Identify which cell holds the provided text, then report its [x, y] central coordinate. 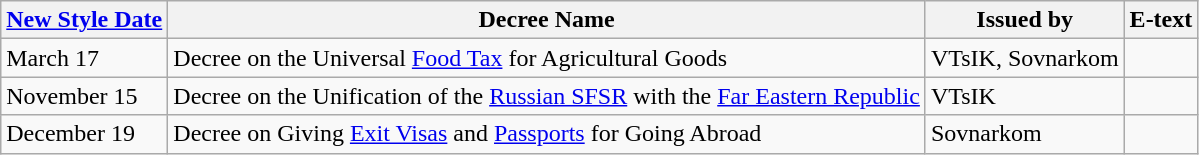
November 15 [84, 96]
December 19 [84, 134]
VTsIK, Sovnarkom [1024, 58]
Sovnarkom [1024, 134]
Decree on the Unification of the Russian SFSR with the Far Eastern Republic [547, 96]
Decree on Giving Exit Visas and Passports for Going Abroad [547, 134]
E-text [1161, 20]
Issued by [1024, 20]
March 17 [84, 58]
Decree on the Universal Food Tax for Agricultural Goods [547, 58]
Decree Name [547, 20]
New Style Date [84, 20]
VTsIK [1024, 96]
